Locate the cell with the specified text and output its [X, Y] center coordinate. 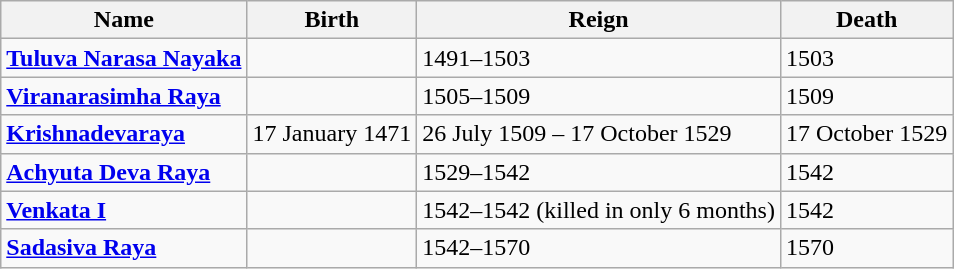
Viranarasimha Raya [124, 96]
1542–1570 [599, 248]
Venkata I [124, 210]
1491–1503 [599, 58]
1505–1509 [599, 96]
1570 [866, 248]
Tuluva Narasa Nayaka [124, 58]
Achyuta Deva Raya [124, 172]
Sadasiva Raya [124, 248]
Name [124, 20]
1509 [866, 96]
26 July 1509 – 17 October 1529 [599, 134]
17 January 1471 [332, 134]
17 October 1529 [866, 134]
1503 [866, 58]
Reign [599, 20]
Krishnadevaraya [124, 134]
Death [866, 20]
1542–1542 (killed in only 6 months) [599, 210]
Birth [332, 20]
1529–1542 [599, 172]
